Locate the cell with the specified text and output its [x, y] center coordinate. 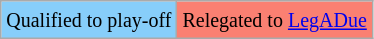
Relegated to LegADue [274, 20]
Qualified to play-off [89, 20]
